Find where the given text appears and provide that cell's center as (x, y) coordinate. 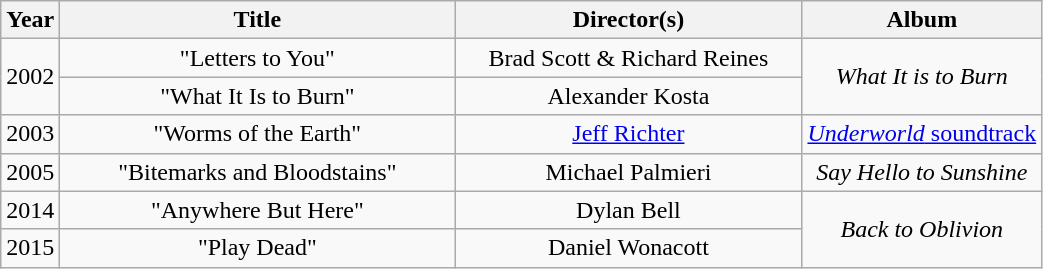
Brad Scott & Richard Reines (628, 58)
Underworld soundtrack (922, 134)
2014 (30, 210)
2003 (30, 134)
"Play Dead" (258, 248)
"Bitemarks and Bloodstains" (258, 172)
What It is to Burn (922, 77)
Year (30, 20)
2005 (30, 172)
"Worms of the Earth" (258, 134)
Michael Palmieri (628, 172)
2015 (30, 248)
Dylan Bell (628, 210)
"Letters to You" (258, 58)
"Anywhere But Here" (258, 210)
Say Hello to Sunshine (922, 172)
Daniel Wonacott (628, 248)
Back to Oblivion (922, 229)
Title (258, 20)
"What It Is to Burn" (258, 96)
Album (922, 20)
Alexander Kosta (628, 96)
Jeff Richter (628, 134)
2002 (30, 77)
Director(s) (628, 20)
